Detect which cell encompasses the target text, then output its (X, Y) center coordinate. 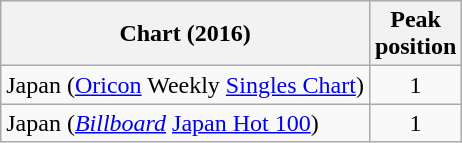
Japan (Billboard Japan Hot 100) (186, 123)
Chart (2016) (186, 34)
Japan (Oricon Weekly Singles Chart) (186, 85)
Peakposition (415, 34)
